Detect which cell encompasses the target text, then output its [x, y] center coordinate. 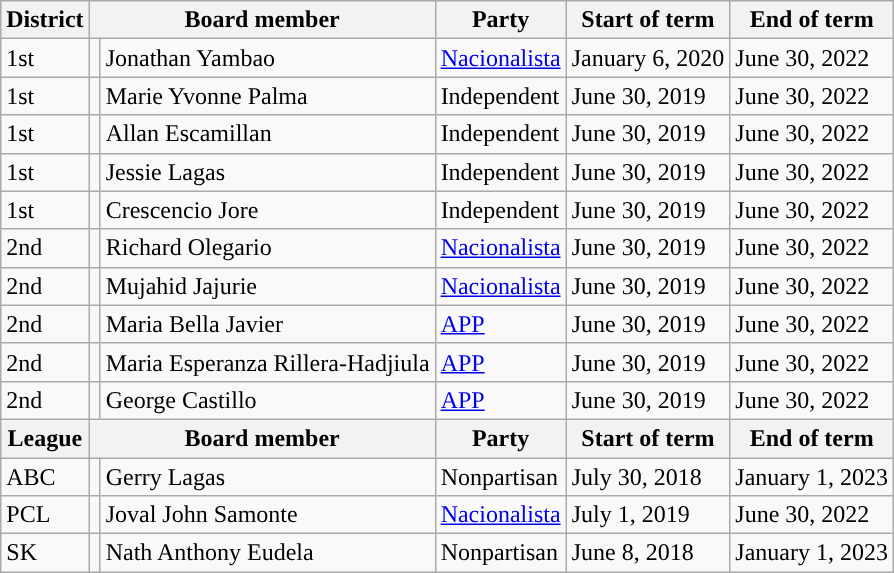
ABC [45, 477]
July 30, 2018 [648, 477]
League [45, 438]
June 8, 2018 [648, 553]
Jonathan Yambao [268, 58]
Gerry Lagas [268, 477]
Maria Bella Javier [268, 324]
District [45, 20]
Crescencio Jore [268, 210]
Nath Anthony Eudela [268, 553]
George Castillo [268, 400]
Jessie Lagas [268, 172]
Allan Escamillan [268, 134]
Marie Yvonne Palma [268, 96]
SK [45, 553]
Richard Olegario [268, 248]
January 6, 2020 [648, 58]
Mujahid Jajurie [268, 286]
Maria Esperanza Rillera-Hadjiula [268, 362]
July 1, 2019 [648, 515]
Joval John Samonte [268, 515]
PCL [45, 515]
